Output the [X, Y] coordinate of the center of the cell containing the given text.  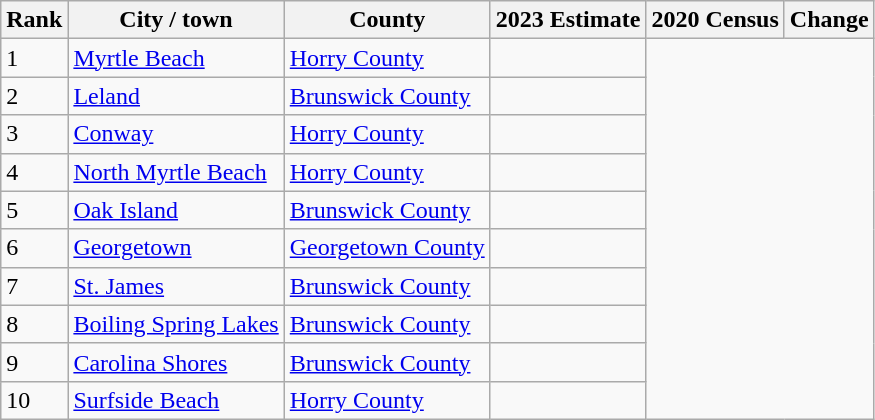
Georgetown County [387, 248]
Oak Island [176, 210]
1 [34, 58]
Georgetown [176, 248]
10 [34, 400]
Carolina Shores [176, 362]
Boiling Spring Lakes [176, 324]
St. James [176, 286]
2023 Estimate [568, 20]
9 [34, 362]
2020 Census [715, 20]
Surfside Beach [176, 400]
8 [34, 324]
5 [34, 210]
6 [34, 248]
Conway [176, 134]
Leland [176, 96]
3 [34, 134]
Change [829, 20]
Myrtle Beach [176, 58]
City / town [176, 20]
North Myrtle Beach [176, 172]
4 [34, 172]
2 [34, 96]
7 [34, 286]
Rank [34, 20]
County [387, 20]
